Detect which cell encompasses the target text, then output its [X, Y] center coordinate. 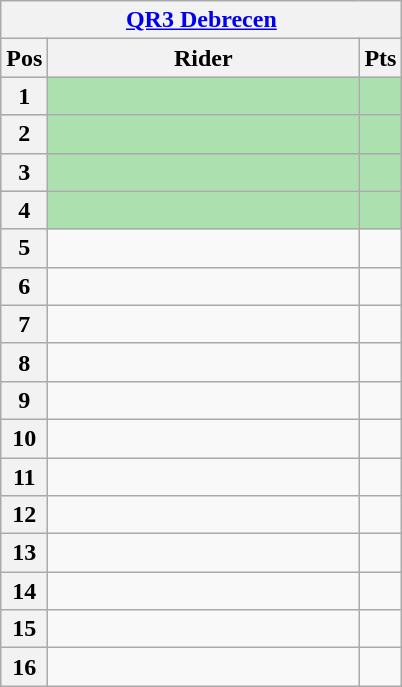
Rider [204, 58]
2 [24, 134]
8 [24, 362]
Pos [24, 58]
QR3 Debrecen [202, 20]
4 [24, 210]
5 [24, 248]
15 [24, 629]
16 [24, 667]
12 [24, 515]
13 [24, 553]
9 [24, 400]
1 [24, 96]
6 [24, 286]
11 [24, 477]
Pts [380, 58]
3 [24, 172]
10 [24, 438]
14 [24, 591]
7 [24, 324]
